Find where the given text appears and provide that cell's center as [x, y] coordinate. 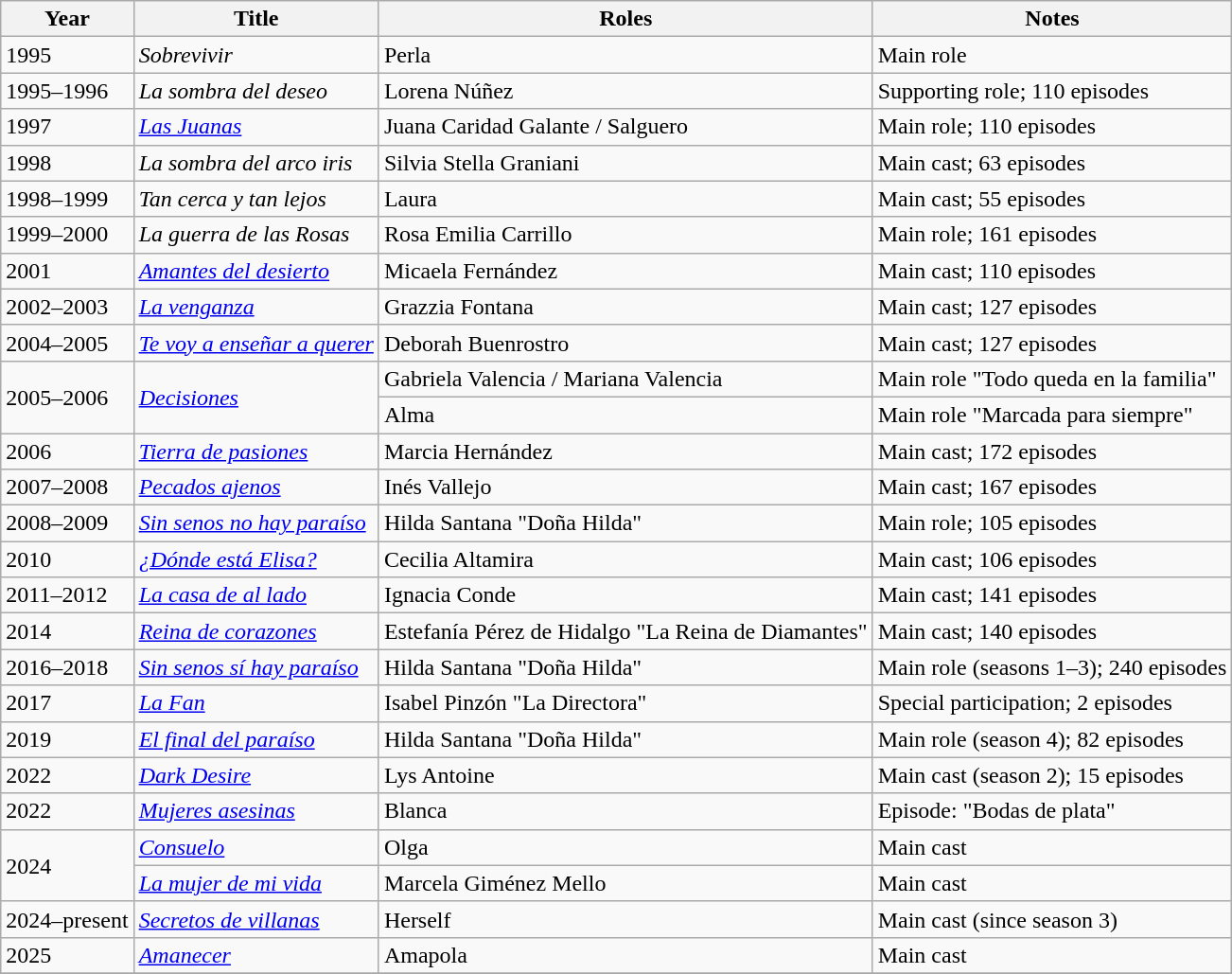
1998 [67, 163]
Decisiones [255, 397]
La venganza [255, 307]
1998–1999 [67, 199]
Ignacia Conde [625, 595]
Lys Antoine [625, 775]
Reina de corazones [255, 631]
2025 [67, 955]
Tan cerca y tan lejos [255, 199]
Sobrevivir [255, 55]
2008–2009 [67, 523]
2024 [67, 865]
1995–1996 [67, 91]
La sombra del arco iris [255, 163]
Marcia Hernández [625, 452]
La guerra de las Rosas [255, 235]
Title [255, 19]
Amapola [625, 955]
Amanecer [255, 955]
Main cast; 141 episodes [1052, 595]
Olga [625, 847]
Cecilia Altamira [625, 559]
Grazzia Fontana [625, 307]
Amantes del desierto [255, 271]
Main cast; 140 episodes [1052, 631]
Main role "Marcada para siempre" [1052, 415]
2011–2012 [67, 595]
Supporting role; 110 episodes [1052, 91]
La casa de al lado [255, 595]
2002–2003 [67, 307]
2019 [67, 739]
1997 [67, 127]
Blanca [625, 811]
2010 [67, 559]
Perla [625, 55]
2024–present [67, 919]
¿Dónde está Elisa? [255, 559]
2004–2005 [67, 343]
Juana Caridad Galante / Salguero [625, 127]
2005–2006 [67, 397]
Mujeres asesinas [255, 811]
Rosa Emilia Carrillo [625, 235]
Te voy a enseñar a querer [255, 343]
Main role (seasons 1–3); 240 episodes [1052, 667]
Sin senos no hay paraíso [255, 523]
2014 [67, 631]
Main cast; 167 episodes [1052, 487]
Deborah Buenrostro [625, 343]
Main cast (season 2); 15 episodes [1052, 775]
Main role (season 4); 82 episodes [1052, 739]
Micaela Fernández [625, 271]
Marcela Giménez Mello [625, 883]
Sin senos sí hay paraíso [255, 667]
Main cast; 110 episodes [1052, 271]
Episode: "Bodas de plata" [1052, 811]
Estefanía Pérez de Hidalgo "La Reina de Diamantes" [625, 631]
Main cast; 63 episodes [1052, 163]
Main role; 110 episodes [1052, 127]
Laura [625, 199]
2006 [67, 452]
Pecados ajenos [255, 487]
Silvia Stella Graniani [625, 163]
Main role "Todo queda en la familia" [1052, 379]
La mujer de mi vida [255, 883]
Year [67, 19]
Gabriela Valencia / Mariana Valencia [625, 379]
El final del paraíso [255, 739]
2017 [67, 703]
Notes [1052, 19]
Main cast (since season 3) [1052, 919]
Roles [625, 19]
Lorena Núñez [625, 91]
Tierra de pasiones [255, 452]
Inés Vallejo [625, 487]
Secretos de villanas [255, 919]
1995 [67, 55]
Main cast; 55 episodes [1052, 199]
Las Juanas [255, 127]
Alma [625, 415]
Consuelo [255, 847]
La Fan [255, 703]
Special participation; 2 episodes [1052, 703]
Dark Desire [255, 775]
Isabel Pinzón "La Directora" [625, 703]
Herself [625, 919]
2001 [67, 271]
La sombra del deseo [255, 91]
1999–2000 [67, 235]
Main role; 161 episodes [1052, 235]
Main role [1052, 55]
Main cast; 106 episodes [1052, 559]
Main cast; 172 episodes [1052, 452]
2016–2018 [67, 667]
Main role; 105 episodes [1052, 523]
2007–2008 [67, 487]
